Provide the [X, Y] coordinate of the cell's center where the given text is located.  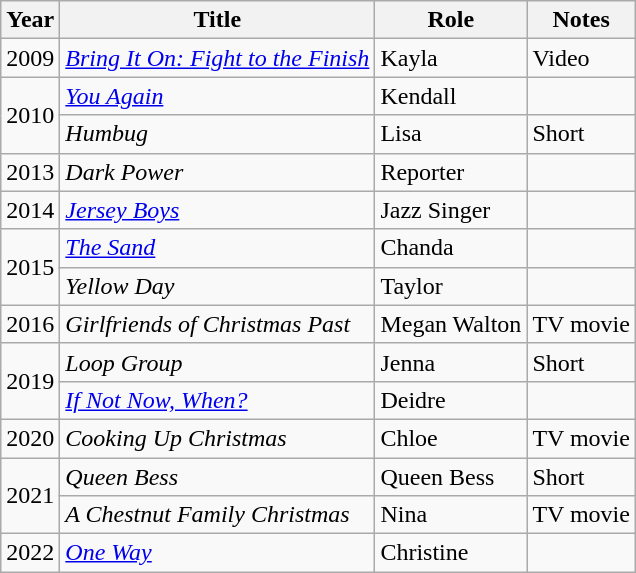
2013 [30, 172]
Notes [582, 20]
Jenna [451, 362]
2015 [30, 267]
Yellow Day [218, 286]
The Sand [218, 248]
Kendall [451, 96]
Girlfriends of Christmas Past [218, 324]
Video [582, 58]
Dark Power [218, 172]
2009 [30, 58]
Humbug [218, 134]
Deidre [451, 400]
Jersey Boys [218, 210]
Jazz Singer [451, 210]
Christine [451, 553]
2014 [30, 210]
2021 [30, 496]
2010 [30, 115]
Megan Walton [451, 324]
If Not Now, When? [218, 400]
Reporter [451, 172]
Bring It On: Fight to the Finish [218, 58]
A Chestnut Family Christmas [218, 515]
2022 [30, 553]
2019 [30, 381]
Loop Group [218, 362]
2020 [30, 438]
Kayla [451, 58]
Chanda [451, 248]
2016 [30, 324]
Role [451, 20]
Year [30, 20]
Chloe [451, 438]
Nina [451, 515]
Taylor [451, 286]
One Way [218, 553]
Lisa [451, 134]
Title [218, 20]
Cooking Up Christmas [218, 438]
You Again [218, 96]
